For the text-containing cell, return its midpoint in (X, Y) coordinate format. 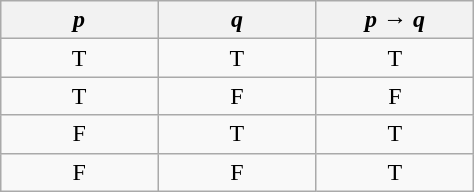
q (237, 20)
p (79, 20)
p → q (395, 20)
